Pinpoint the cell where the given text exists, returning its [X, Y] midpoint coordinate. 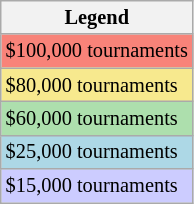
Legend [97, 17]
$25,000 tournaments [97, 152]
$15,000 tournaments [97, 186]
$80,000 tournaments [97, 85]
$100,000 tournaments [97, 51]
$60,000 tournaments [97, 118]
